Locate the cell with the specified text and output its (x, y) center coordinate. 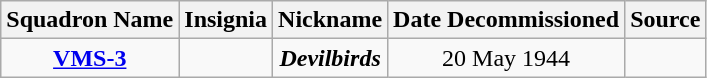
Devilbirds (330, 58)
VMS-3 (90, 58)
20 May 1944 (506, 58)
Squadron Name (90, 20)
Nickname (330, 20)
Date Decommissioned (506, 20)
Insignia (226, 20)
Source (666, 20)
